Return [X, Y] of the center of cell containing provided text 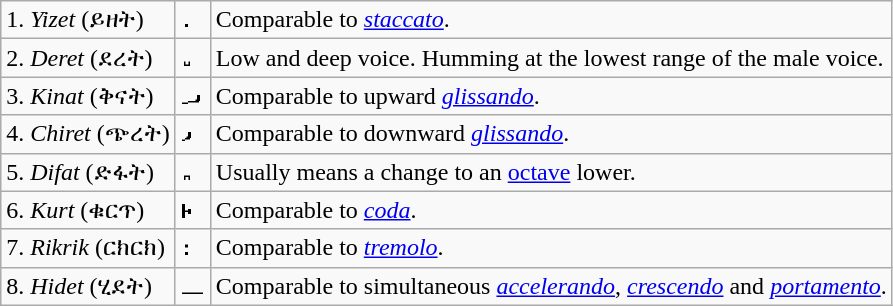
4. Chiret (ጭረት) [88, 134]
Usually means a change to an octave lower. [551, 172]
3. Kinat (ቅናት) [88, 96]
1. Yizet (ይዘት) [88, 20]
Comparable to upward glissando. [551, 96]
Comparable to tremolo. [551, 248]
5. Difat (ድፋት) [88, 172]
᎙ [192, 210]
᎓ [192, 248]
᎔ [192, 172]
᎑ [192, 58]
᎖ [192, 134]
8. Hidet (ሂደት) [88, 286]
Low and deep voice. Humming at the lowest range of the male voice. [551, 58]
Comparable to simultaneous accelerando, crescendo and portamento. [551, 286]
᎐ [192, 20]
Comparable to downward glissando. [551, 134]
2. Deret (ደረት) [88, 58]
Comparable to coda. [551, 210]
᎕ [192, 96]
6. Kurt (ቁርጥ) [88, 210]
Comparable to staccato. [551, 20]
᎗ [192, 286]
7. Rikrik (ርክርክ) [88, 248]
